Scan for the cell matching the given text and deliver its (x, y) coordinate at center. 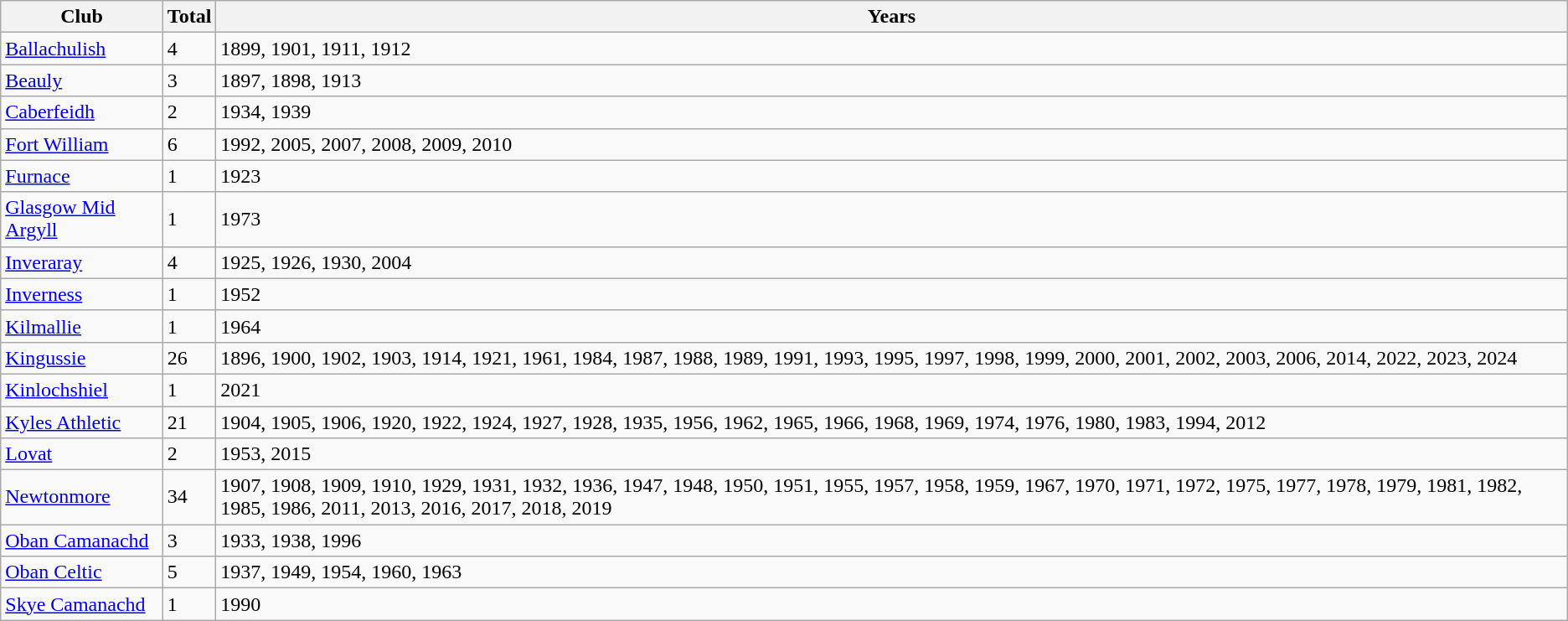
1964 (891, 326)
1952 (891, 294)
Caberfeidh (82, 112)
1923 (891, 176)
Ballachulish (82, 49)
Kingussie (82, 358)
Oban Camanachd (82, 541)
Club (82, 17)
Beauly (82, 80)
Inveraray (82, 262)
Glasgow Mid Argyll (82, 220)
1934, 1939 (891, 112)
1897, 1898, 1913 (891, 80)
Kyles Athletic (82, 422)
Newtonmore (82, 498)
1904, 1905, 1906, 1920, 1922, 1924, 1927, 1928, 1935, 1956, 1962, 1965, 1966, 1968, 1969, 1974, 1976, 1980, 1983, 1994, 2012 (891, 422)
Fort William (82, 144)
Kilmallie (82, 326)
1933, 1938, 1996 (891, 541)
21 (189, 422)
Furnace (82, 176)
Total (189, 17)
1899, 1901, 1911, 1912 (891, 49)
1953, 2015 (891, 454)
Inverness (82, 294)
34 (189, 498)
26 (189, 358)
1990 (891, 604)
Lovat (82, 454)
1992, 2005, 2007, 2008, 2009, 2010 (891, 144)
1937, 1949, 1954, 1960, 1963 (891, 572)
Skye Camanachd (82, 604)
Years (891, 17)
6 (189, 144)
1973 (891, 220)
Kinlochshiel (82, 390)
1925, 1926, 1930, 2004 (891, 262)
Oban Celtic (82, 572)
5 (189, 572)
2021 (891, 390)
